Return (X, Y) of the center of cell containing provided text 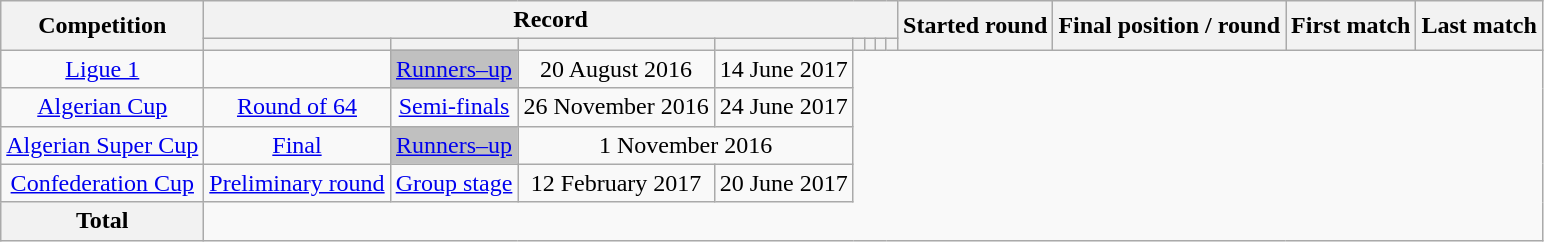
Confederation Cup (102, 183)
Algerian Super Cup (102, 145)
Semi-finals (454, 107)
Total (102, 221)
20 June 2017 (784, 183)
Final position / round (1170, 26)
24 June 2017 (784, 107)
Competition (102, 26)
12 February 2017 (616, 183)
Last match (1479, 26)
Ligue 1 (102, 69)
Record (551, 20)
Group stage (454, 183)
14 June 2017 (784, 69)
Round of 64 (297, 107)
Started round (976, 26)
Preliminary round (297, 183)
Final (297, 145)
First match (1351, 26)
26 November 2016 (616, 107)
1 November 2016 (686, 145)
20 August 2016 (616, 69)
Algerian Cup (102, 107)
